Locate the cell with the specified text and output its [X, Y] center coordinate. 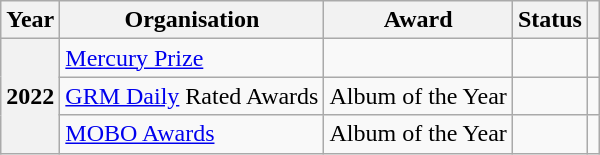
Organisation [192, 20]
MOBO Awards [192, 134]
Award [418, 20]
2022 [30, 96]
GRM Daily Rated Awards [192, 96]
Status [550, 20]
Year [30, 20]
Mercury Prize [192, 58]
